From the cell containing the given text, extract its center point as [X, Y] coordinate. 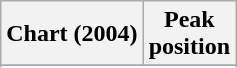
Peakposition [189, 34]
Chart (2004) [72, 34]
